From the cell containing the given text, extract its center point as [x, y] coordinate. 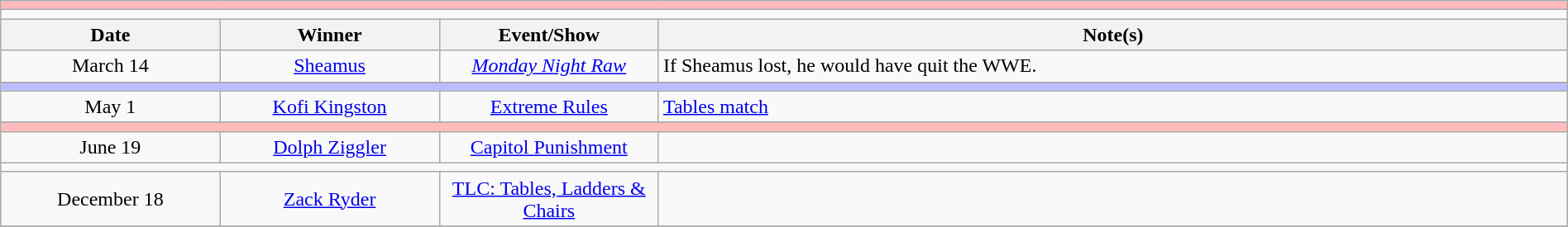
Zack Ryder [329, 198]
March 14 [111, 66]
Monday Night Raw [549, 66]
Capitol Punishment [549, 147]
If Sheamus lost, he would have quit the WWE. [1113, 66]
Date [111, 35]
Winner [329, 35]
Kofi Kingston [329, 106]
December 18 [111, 198]
Tables match [1113, 106]
TLC: Tables, Ladders & Chairs [549, 198]
Dolph Ziggler [329, 147]
Event/Show [549, 35]
Sheamus [329, 66]
Extreme Rules [549, 106]
Note(s) [1113, 35]
May 1 [111, 106]
June 19 [111, 147]
